Find where the given text appears and provide that cell's center as [X, Y] coordinate. 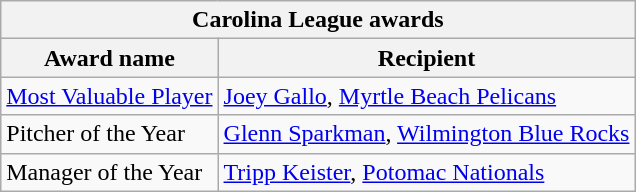
Most Valuable Player [110, 96]
Manager of the Year [110, 172]
Joey Gallo, Myrtle Beach Pelicans [426, 96]
Award name [110, 58]
Carolina League awards [318, 20]
Tripp Keister, Potomac Nationals [426, 172]
Glenn Sparkman, Wilmington Blue Rocks [426, 134]
Recipient [426, 58]
Pitcher of the Year [110, 134]
